Identify which cell holds the provided text, then report its (X, Y) central coordinate. 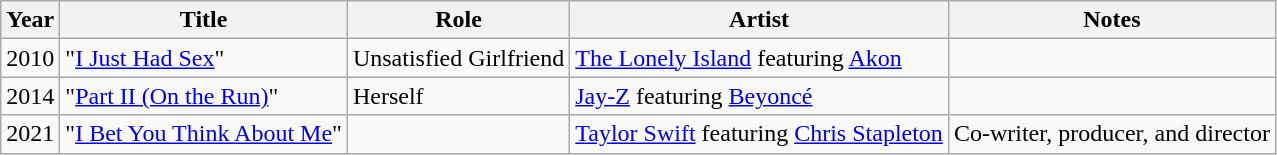
Year (30, 20)
2021 (30, 134)
Artist (760, 20)
2014 (30, 96)
Unsatisfied Girlfriend (458, 58)
2010 (30, 58)
Taylor Swift featuring Chris Stapleton (760, 134)
Role (458, 20)
"I Just Had Sex" (204, 58)
"Part II (On the Run)" (204, 96)
The Lonely Island featuring Akon (760, 58)
Notes (1112, 20)
Title (204, 20)
Herself (458, 96)
Co-writer, producer, and director (1112, 134)
Jay-Z featuring Beyoncé (760, 96)
"I Bet You Think About Me" (204, 134)
